Determine the [x, y] coordinate at the center of the cell enclosing the given text.  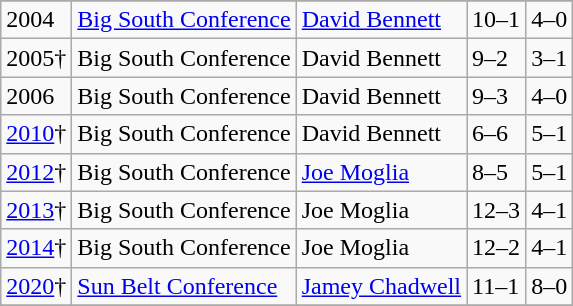
9–3 [496, 96]
2012† [36, 172]
2006 [36, 96]
8–0 [550, 286]
Jamey Chadwell [381, 286]
12–3 [496, 210]
2013† [36, 210]
2020† [36, 286]
3–1 [550, 58]
2014† [36, 248]
12–2 [496, 248]
2010† [36, 134]
2005† [36, 58]
8–5 [496, 172]
11–1 [496, 286]
6–6 [496, 134]
9–2 [496, 58]
Sun Belt Conference [184, 286]
10–1 [496, 20]
2004 [36, 20]
